Extract the [X, Y] coordinate from the center of the cell holding the provided text.  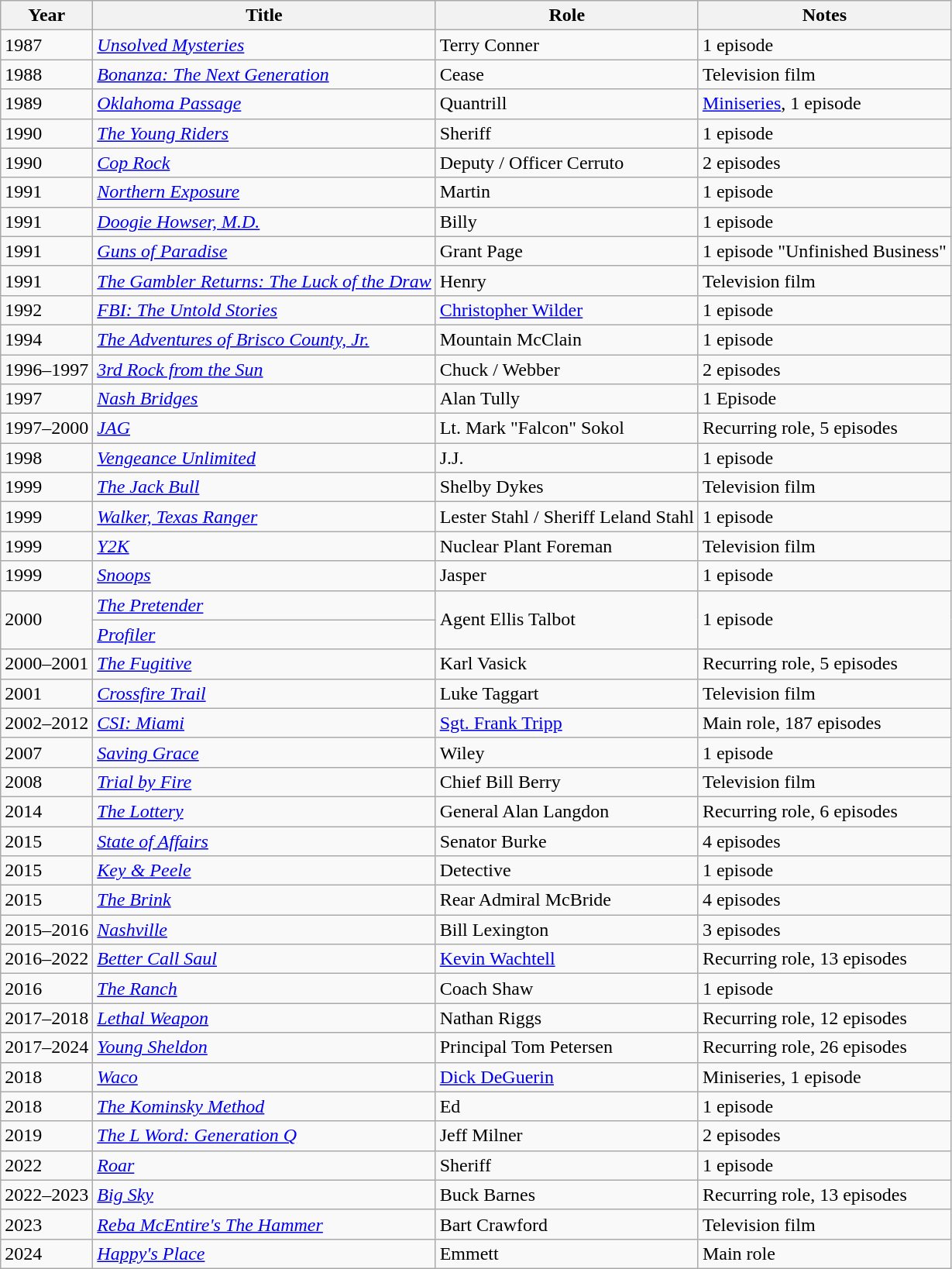
2001 [46, 693]
Quantrill [567, 104]
Vengeance Unlimited [264, 458]
Dick DeGuerin [567, 1077]
The Gambler Returns: The Luck of the Draw [264, 280]
Crossfire Trail [264, 693]
Jeff Milner [567, 1136]
General Alan Langdon [567, 811]
2017–2018 [46, 1018]
2024 [46, 1254]
State of Affairs [264, 841]
Wiley [567, 752]
The Fugitive [264, 664]
The Young Riders [264, 133]
2022–2023 [46, 1195]
Kevin Wachtell [567, 959]
Agent Ellis Talbot [567, 620]
The Kominsky Method [264, 1106]
3 episodes [824, 930]
Deputy / Officer Cerruto [567, 163]
1998 [46, 458]
Recurring role, 6 episodes [824, 811]
Bonanza: The Next Generation [264, 74]
Principal Tom Petersen [567, 1047]
The Jack Bull [264, 487]
Lester Stahl / Sheriff Leland Stahl [567, 517]
Jasper [567, 576]
2014 [46, 811]
Profiler [264, 634]
Luke Taggart [567, 693]
Lethal Weapon [264, 1018]
Saving Grace [264, 752]
JAG [264, 428]
Waco [264, 1077]
1988 [46, 74]
Rear Admiral McBride [567, 900]
Senator Burke [567, 841]
3rd Rock from the Sun [264, 370]
Coach Shaw [567, 989]
Karl Vasick [567, 664]
Nash Bridges [264, 399]
CSI: Miami [264, 723]
Notes [824, 15]
Young Sheldon [264, 1047]
Shelby Dykes [567, 487]
Main role [824, 1254]
The L Word: Generation Q [264, 1136]
2008 [46, 782]
Oklahoma Passage [264, 104]
1996–1997 [46, 370]
Henry [567, 280]
Y2K [264, 546]
Sgt. Frank Tripp [567, 723]
The Brink [264, 900]
2002–2012 [46, 723]
Better Call Saul [264, 959]
Ed [567, 1106]
1997–2000 [46, 428]
1992 [46, 310]
Happy's Place [264, 1254]
1994 [46, 339]
Cop Rock [264, 163]
Mountain McClain [567, 339]
1987 [46, 45]
Guns of Paradise [264, 251]
Title [264, 15]
Buck Barnes [567, 1195]
FBI: The Untold Stories [264, 310]
2000 [46, 620]
2016–2022 [46, 959]
Emmett [567, 1254]
Roar [264, 1165]
2022 [46, 1165]
2019 [46, 1136]
Nuclear Plant Foreman [567, 546]
Chuck / Webber [567, 370]
The Pretender [264, 605]
Bart Crawford [567, 1224]
Reba McEntire's The Hammer [264, 1224]
Detective [567, 871]
Terry Conner [567, 45]
2015–2016 [46, 930]
Big Sky [264, 1195]
The Lottery [264, 811]
Key & Peele [264, 871]
Doogie Howser, M.D. [264, 222]
Recurring role, 12 episodes [824, 1018]
Alan Tully [567, 399]
Christopher Wilder [567, 310]
Grant Page [567, 251]
2000–2001 [46, 664]
Billy [567, 222]
1989 [46, 104]
Snoops [264, 576]
Walker, Texas Ranger [264, 517]
Northern Exposure [264, 192]
Nashville [264, 930]
Bill Lexington [567, 930]
Trial by Fire [264, 782]
Nathan Riggs [567, 1018]
Chief Bill Berry [567, 782]
Lt. Mark "Falcon" Sokol [567, 428]
2016 [46, 989]
Martin [567, 192]
1 Episode [824, 399]
J.J. [567, 458]
Role [567, 15]
Year [46, 15]
2023 [46, 1224]
Cease [567, 74]
2017–2024 [46, 1047]
Unsolved Mysteries [264, 45]
1997 [46, 399]
Recurring role, 26 episodes [824, 1047]
The Ranch [264, 989]
Main role, 187 episodes [824, 723]
1 episode "Unfinished Business" [824, 251]
The Adventures of Brisco County, Jr. [264, 339]
2007 [46, 752]
